Return the [X, Y] coordinate for the center point of the cell that contains the specified text.  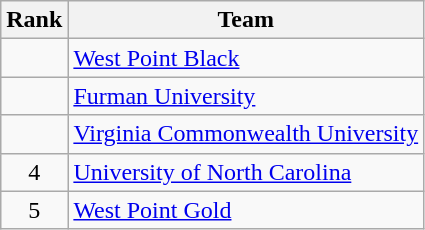
University of North Carolina [246, 172]
West Point Gold [246, 210]
Virginia Commonwealth University [246, 134]
West Point Black [246, 58]
4 [34, 172]
Team [246, 20]
Rank [34, 20]
Furman University [246, 96]
5 [34, 210]
